Find where the given text appears and provide that cell's center as (X, Y) coordinate. 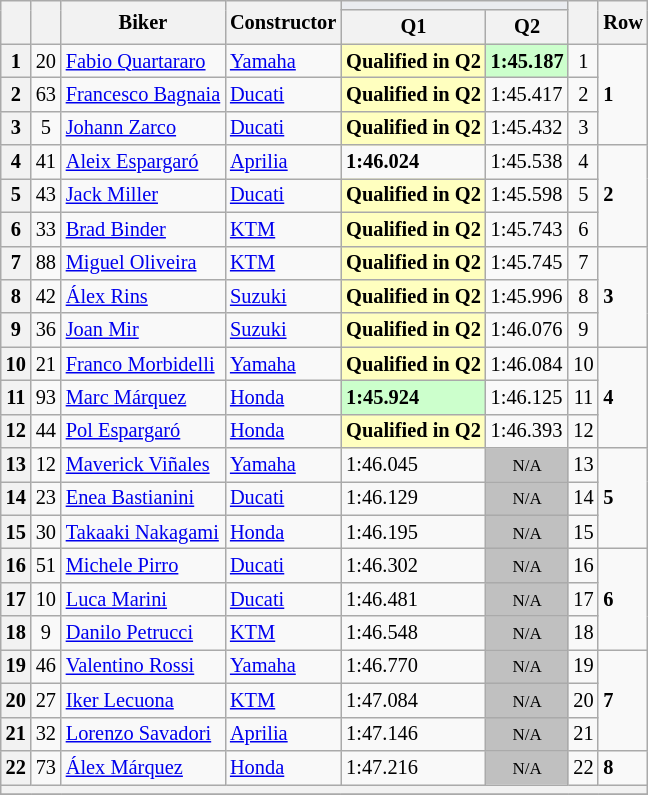
93 (46, 397)
Constructor (283, 22)
Michele Pirro (143, 565)
Francesco Bagnaia (143, 94)
42 (46, 296)
41 (46, 162)
Valentino Rossi (143, 666)
1:47.146 (413, 734)
1:46.770 (413, 666)
1:46.024 (413, 162)
1:46.129 (413, 498)
1:46.302 (413, 565)
1:46.393 (528, 431)
Brad Binder (143, 229)
Lorenzo Savadori (143, 734)
Q1 (413, 27)
Álex Márquez (143, 767)
46 (46, 666)
Jack Miller (143, 195)
1:46.481 (413, 599)
44 (46, 431)
1:45.924 (413, 397)
1:46.125 (528, 397)
Fabio Quartararo (143, 61)
1:45.417 (528, 94)
1:46.076 (528, 330)
Joan Mir (143, 330)
88 (46, 263)
1:47.084 (413, 700)
Luca Marini (143, 599)
1:45.432 (528, 128)
23 (46, 498)
Marc Márquez (143, 397)
32 (46, 734)
Franco Morbidelli (143, 364)
1:45.743 (528, 229)
1:45.598 (528, 195)
1:46.195 (413, 532)
Pol Espargaró (143, 431)
1:45.187 (528, 61)
Danilo Petrucci (143, 633)
Aleix Espargaró (143, 162)
Row (622, 22)
27 (46, 700)
1:46.045 (413, 465)
36 (46, 330)
1:47.216 (413, 767)
Enea Bastianini (143, 498)
Biker (143, 22)
1:46.084 (528, 364)
51 (46, 565)
Johann Zarco (143, 128)
Iker Lecuona (143, 700)
73 (46, 767)
Maverick Viñales (143, 465)
Álex Rins (143, 296)
30 (46, 532)
63 (46, 94)
Takaaki Nakagami (143, 532)
1:45.996 (528, 296)
Q2 (528, 27)
1:45.538 (528, 162)
43 (46, 195)
1:45.745 (528, 263)
1:46.548 (413, 633)
33 (46, 229)
Miguel Oliveira (143, 263)
